For the text-containing cell, return its midpoint in (X, Y) coordinate format. 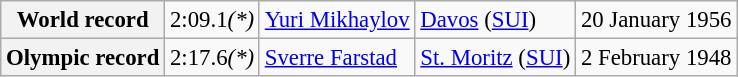
2 February 1948 (656, 58)
Davos (SUI) (496, 20)
St. Moritz (SUI) (496, 58)
Olympic record (83, 58)
Sverre Farstad (337, 58)
2:09.1(*) (212, 20)
20 January 1956 (656, 20)
World record (83, 20)
Yuri Mikhaylov (337, 20)
2:17.6(*) (212, 58)
